Pinpoint the cell where the given text exists, returning its (X, Y) midpoint coordinate. 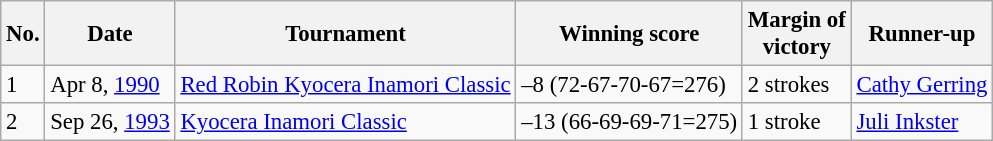
Sep 26, 1993 (110, 122)
Date (110, 34)
–13 (66-69-69-71=275) (630, 122)
Runner-up (922, 34)
Kyocera Inamori Classic (346, 122)
Cathy Gerring (922, 85)
Margin ofvictory (796, 34)
1 (23, 85)
Apr 8, 1990 (110, 85)
2 strokes (796, 85)
2 (23, 122)
–8 (72-67-70-67=276) (630, 85)
Tournament (346, 34)
Red Robin Kyocera Inamori Classic (346, 85)
Winning score (630, 34)
1 stroke (796, 122)
No. (23, 34)
Juli Inkster (922, 122)
